Detect which cell encompasses the target text, then output its (X, Y) center coordinate. 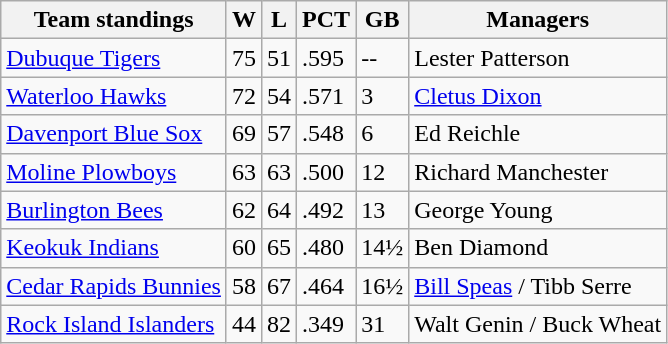
PCT (326, 20)
Cedar Rapids Bunnies (114, 286)
.492 (326, 210)
44 (244, 324)
Cletus Dixon (538, 96)
Keokuk Indians (114, 248)
Bill Speas / Tibb Serre (538, 286)
69 (244, 134)
Moline Plowboys (114, 172)
Ben Diamond (538, 248)
Richard Manchester (538, 172)
72 (244, 96)
.548 (326, 134)
13 (382, 210)
67 (280, 286)
Managers (538, 20)
Ed Reichle (538, 134)
Davenport Blue Sox (114, 134)
51 (280, 58)
62 (244, 210)
Lester Patterson (538, 58)
Rock Island Islanders (114, 324)
.349 (326, 324)
31 (382, 324)
54 (280, 96)
Team standings (114, 20)
82 (280, 324)
GB (382, 20)
.464 (326, 286)
W (244, 20)
George Young (538, 210)
60 (244, 248)
12 (382, 172)
14½ (382, 248)
Walt Genin / Buck Wheat (538, 324)
75 (244, 58)
.500 (326, 172)
65 (280, 248)
.480 (326, 248)
6 (382, 134)
.595 (326, 58)
Waterloo Hawks (114, 96)
L (280, 20)
-- (382, 58)
64 (280, 210)
58 (244, 286)
57 (280, 134)
3 (382, 96)
.571 (326, 96)
Burlington Bees (114, 210)
Dubuque Tigers (114, 58)
16½ (382, 286)
